Search for the cell housing the specified text and yield its (X, Y) center coordinate. 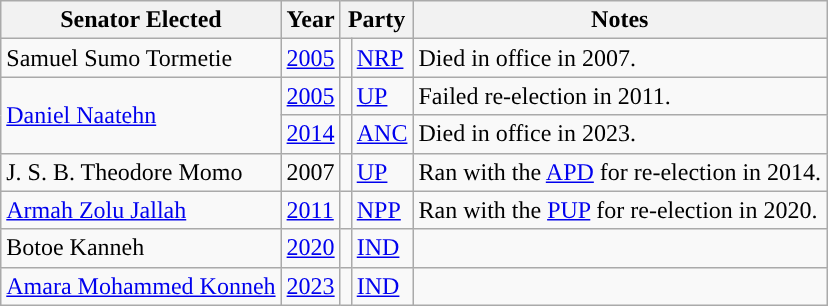
Samuel Sumo Tormetie (141, 58)
Died in office in 2023. (620, 134)
2011 (310, 210)
ANC (382, 134)
2020 (310, 248)
Ran with the APD for re-election in 2014. (620, 172)
Year (310, 20)
NRP (382, 58)
2014 (310, 134)
Botoe Kanneh (141, 248)
Armah Zolu Jallah (141, 210)
J. S. B. Theodore Momo (141, 172)
Ran with the PUP for re-election in 2020. (620, 210)
2023 (310, 286)
Daniel Naatehn (141, 115)
Failed re-election in 2011. (620, 96)
Senator Elected (141, 20)
Died in office in 2007. (620, 58)
2007 (310, 172)
NPP (382, 210)
Amara Mohammed Konneh (141, 286)
Party (376, 20)
Notes (620, 20)
